Return the [x, y] coordinate for the center point of the cell that contains the specified text.  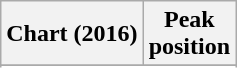
Chart (2016) [72, 34]
Peak position [189, 34]
